Provide the (X, Y) coordinate of the cell's center where the given text is located.  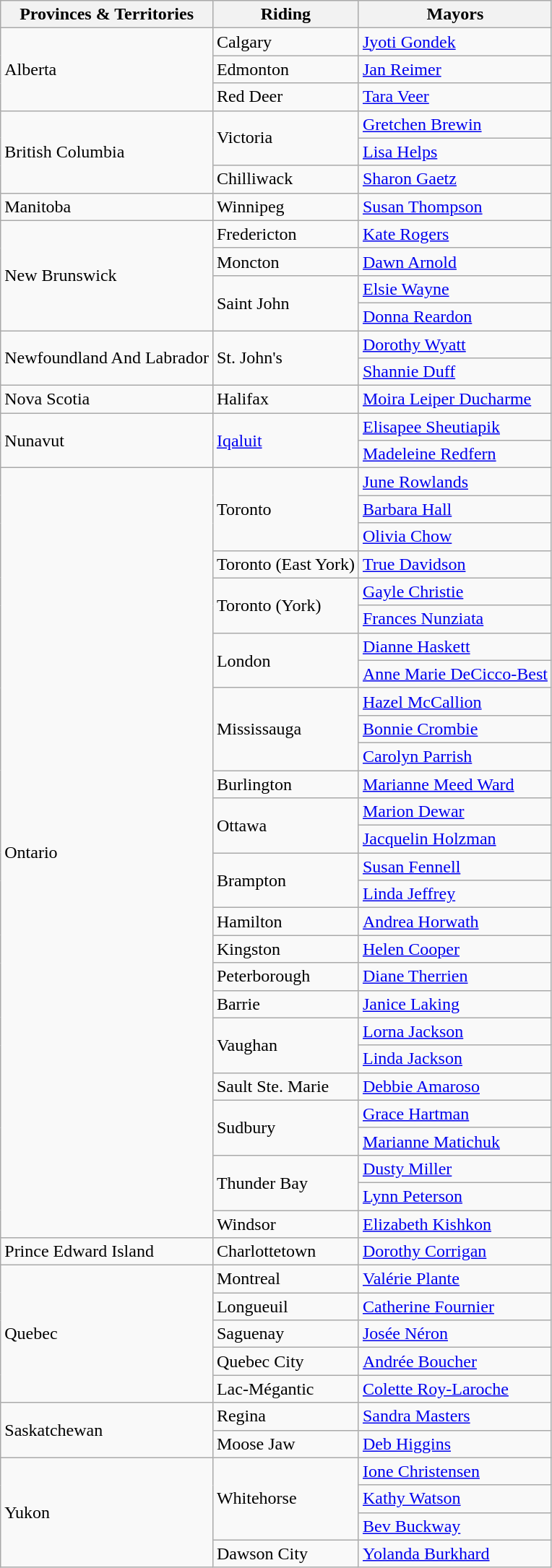
Janice Laking (455, 1004)
Whitehorse (285, 1499)
Mayors (455, 14)
Linda Jeffrey (455, 894)
Saint John (285, 303)
Longueuil (285, 1307)
Debbie Amaroso (455, 1086)
Quebec City (285, 1361)
Bonnie Crombie (455, 729)
Moncton (285, 261)
Moose Jaw (285, 1444)
Riding (285, 14)
Elizabeth Kishkon (455, 1224)
Manitoba (107, 207)
Marion Dewar (455, 812)
Saskatchewan (107, 1430)
Josée Néron (455, 1334)
Nova Scotia (107, 399)
June Rowlands (455, 482)
Moira Leiper Ducharme (455, 399)
Toronto (York) (285, 605)
St. John's (285, 358)
Elisapee Sheutiapik (455, 427)
Marianne Matichuk (455, 1141)
Deb Higgins (455, 1444)
Thunder Bay (285, 1182)
Toronto (285, 509)
Kate Rogers (455, 234)
Kathy Watson (455, 1499)
Yolanda Burkhard (455, 1554)
Madeleine Redfern (455, 454)
Jyoti Gondek (455, 42)
Iqaluit (285, 441)
Sault Ste. Marie (285, 1086)
Nunavut (107, 441)
Tara Veer (455, 97)
Lisa Helps (455, 152)
British Columbia (107, 152)
Sandra Masters (455, 1416)
Shannie Duff (455, 372)
Mississauga (285, 729)
Bev Buckway (455, 1526)
True Davidson (455, 564)
Saguenay (285, 1334)
Toronto (East York) (285, 564)
Olivia Chow (455, 537)
Linda Jackson (455, 1059)
Calgary (285, 42)
New Brunswick (107, 275)
Sudbury (285, 1127)
Barrie (285, 1004)
Jacquelin Holzman (455, 839)
Gretchen Brewin (455, 124)
Grace Hartman (455, 1114)
Ontario (107, 853)
Quebec (107, 1334)
Kingston (285, 949)
Peterborough (285, 976)
Ione Christensen (455, 1471)
Colette Roy-Laroche (455, 1389)
Alberta (107, 69)
London (285, 660)
Sharon Gaetz (455, 179)
Diane Therrien (455, 976)
Hazel McCallion (455, 701)
Lac-Mégantic (285, 1389)
Andrea Horwath (455, 922)
Lynn Peterson (455, 1196)
Halifax (285, 399)
Catherine Fournier (455, 1307)
Red Deer (285, 97)
Burlington (285, 784)
Prince Edward Island (107, 1252)
Susan Thompson (455, 207)
Regina (285, 1416)
Susan Fennell (455, 867)
Helen Cooper (455, 949)
Gayle Christie (455, 592)
Valérie Plante (455, 1279)
Barbara Hall (455, 509)
Anne Marie DeCicco-Best (455, 674)
Elsie Wayne (455, 289)
Dusty Miller (455, 1169)
Chilliwack (285, 179)
Provinces & Territories (107, 14)
Dawn Arnold (455, 261)
Brampton (285, 880)
Ottawa (285, 826)
Winnipeg (285, 207)
Andrée Boucher (455, 1361)
Dorothy Wyatt (455, 345)
Montreal (285, 1279)
Fredericton (285, 234)
Frances Nunziata (455, 619)
Donna Reardon (455, 316)
Dianne Haskett (455, 646)
Jan Reimer (455, 69)
Edmonton (285, 69)
Newfoundland And Labrador (107, 358)
Lorna Jackson (455, 1031)
Carolyn Parrish (455, 756)
Dorothy Corrigan (455, 1252)
Victoria (285, 138)
Hamilton (285, 922)
Vaughan (285, 1045)
Charlottetown (285, 1252)
Marianne Meed Ward (455, 784)
Dawson City (285, 1554)
Yukon (107, 1512)
Windsor (285, 1224)
